Return the (x, y) coordinate for the center point of the cell that contains the specified text.  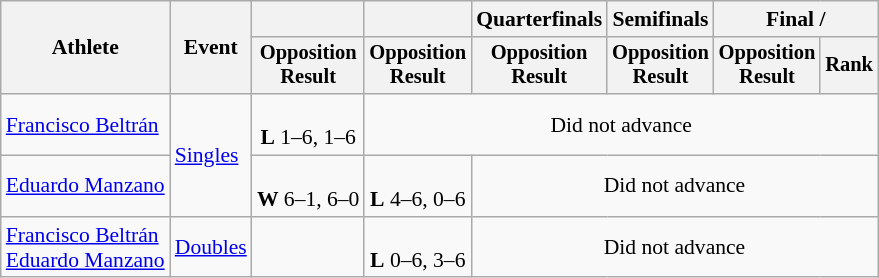
L 1–6, 1–6 (308, 124)
Event (211, 48)
Final / (796, 19)
Doubles (211, 248)
Singles (211, 155)
L 4–6, 0–6 (418, 186)
Athlete (86, 48)
Francisco BeltránEduardo Manzano (86, 248)
W 6–1, 6–0 (308, 186)
Semifinals (660, 19)
Francisco Beltrán (86, 124)
Quarterfinals (539, 19)
Rank (849, 66)
Eduardo Manzano (86, 186)
L 0–6, 3–6 (418, 248)
